Scan for the cell matching the given text and deliver its (X, Y) coordinate at center. 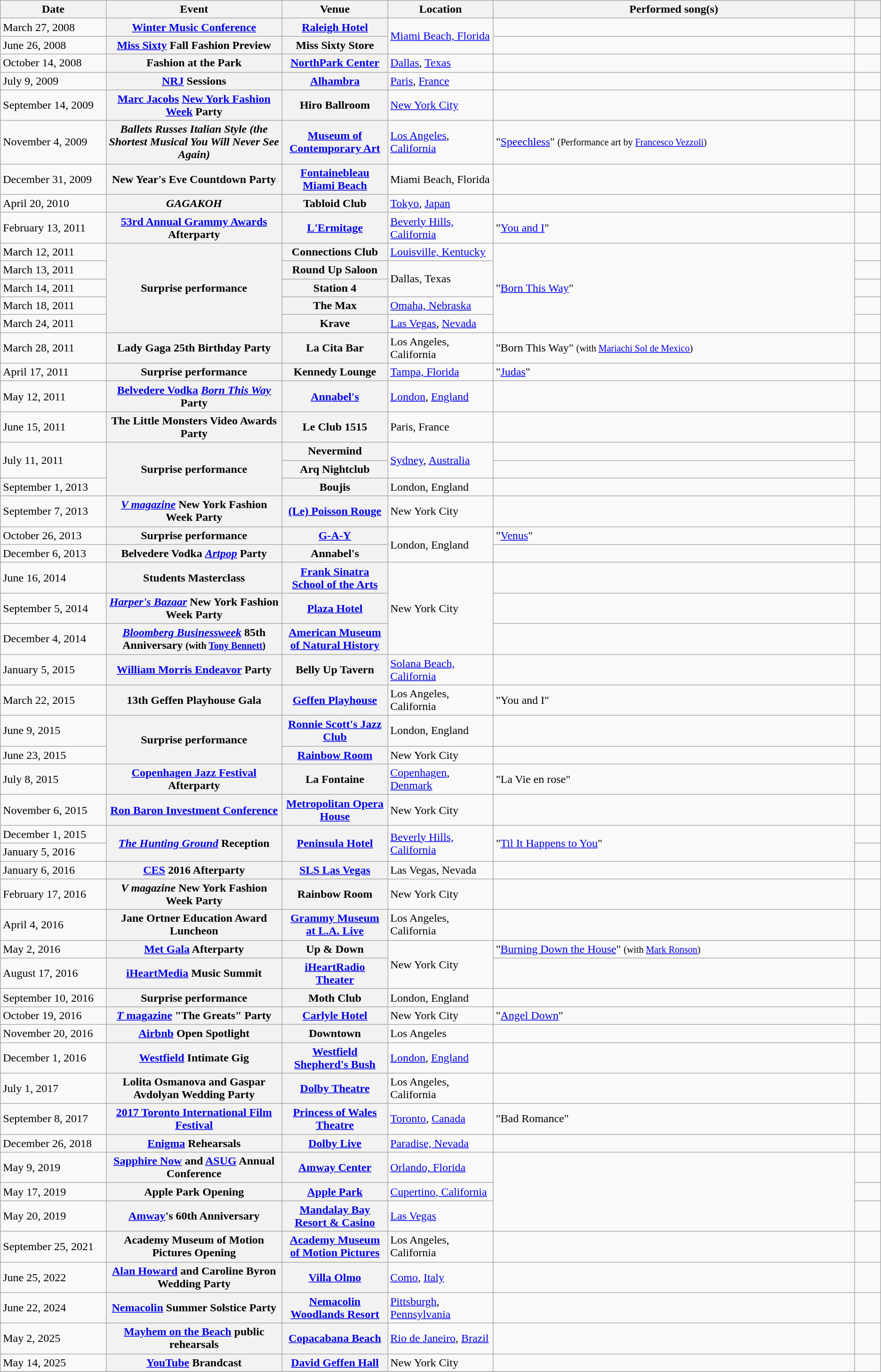
"Bad Romance" (674, 1119)
NorthPark Center (335, 63)
Arq Nightclub (335, 469)
Belvedere Vodka Born This Way Party (194, 396)
Como, Italy (440, 1277)
Museum of Contemporary Art (335, 142)
Tabloid Club (335, 203)
January 5, 2015 (53, 669)
American Museum of Natural History (335, 639)
Metropolitan Opera House (335, 810)
The Little Monsters Video Awards Party (194, 427)
William Morris Endeavor Party (194, 669)
Los Angeles (440, 1033)
Hiro Ballroom (335, 105)
July 1, 2017 (53, 1089)
Round Up Saloon (335, 270)
Villa Olmo (335, 1277)
June 22, 2024 (53, 1308)
The Hunting Ground Reception (194, 843)
Louisville, Kentucky (440, 252)
Academy Museum of Motion Pictures (335, 1247)
January 5, 2016 (53, 852)
August 17, 2016 (53, 973)
June 26, 2008 (53, 45)
Ballets Russes Italian Style (the Shortest Musical You Will Never See Again) (194, 142)
Ron Baron Investment Conference (194, 810)
Mandalay Bay Resort & Casino (335, 1216)
iHeartRadio Theater (335, 973)
Downtown (335, 1033)
Peninsula Hotel (335, 843)
Nemacolin Woodlands Resort (335, 1308)
Sydney, Australia (440, 460)
March 14, 2011 (53, 287)
Connections Club (335, 252)
The Max (335, 306)
Dolby Live (335, 1143)
Carlyle Hotel (335, 1015)
Las Vegas (440, 1216)
Grammy Museum at L.A. Live (335, 925)
September 25, 2021 (53, 1247)
April 17, 2011 (53, 372)
May 17, 2019 (53, 1192)
Tampa, Florida (440, 372)
13th Geffen Playhouse Gala (194, 700)
Students Masterclass (194, 578)
Plaza Hotel (335, 608)
Kennedy Lounge (335, 372)
November 6, 2015 (53, 810)
Westfield Intimate Gig (194, 1058)
Met Gala Afterparty (194, 949)
March 13, 2011 (53, 270)
Krave (335, 324)
"Born This Way" (674, 287)
Moth Club (335, 997)
La Cita Bar (335, 348)
Toronto, Canada (440, 1119)
Rio de Janeiro, Brazil (440, 1338)
April 20, 2010 (53, 203)
Ronnie Scott's Jazz Club (335, 731)
Lady Gaga 25th Birthday Party (194, 348)
May 2, 2016 (53, 949)
Cupertino, California (440, 1192)
David Geffen Hall (335, 1363)
Alhambra (335, 81)
SLS Las Vegas (335, 870)
Le Club 1515 (335, 427)
December 31, 2009 (53, 179)
"Judas" (674, 372)
GAGAKOH (194, 203)
Princess of Wales Theatre (335, 1119)
Pittsburgh, Pennsylvania (440, 1308)
New Year's Eve Countdown Party (194, 179)
"Til It Happens to You" (674, 843)
Date (53, 9)
Tokyo, Japan (440, 203)
Nevermind (335, 451)
Belvedere Vodka Artpop Party (194, 553)
Nemacolin Summer Solstice Party (194, 1308)
2017 Toronto International Film Festival (194, 1119)
September 8, 2017 (53, 1119)
Fashion at the Park (194, 63)
Frank Sinatra School of the Arts (335, 578)
Venue (335, 9)
July 8, 2015 (53, 779)
Raleigh Hotel (335, 27)
September 1, 2013 (53, 487)
May 20, 2019 (53, 1216)
Location (440, 9)
Copenhagen Jazz Festival Afterparty (194, 779)
December 4, 2014 (53, 639)
"Venus" (674, 535)
October 19, 2016 (53, 1015)
"Burning Down the House" (with Mark Ronson) (674, 949)
Amway Center (335, 1168)
October 14, 2008 (53, 63)
September 10, 2016 (53, 997)
February 17, 2016 (53, 894)
Copenhagen, Denmark (440, 779)
Alan Howard and Caroline Byron Wedding Party (194, 1277)
Copacabana Beach (335, 1338)
(Le) Poisson Rouge (335, 511)
December 6, 2013 (53, 553)
December 1, 2015 (53, 834)
NRJ Sessions (194, 81)
October 26, 2013 (53, 535)
"Born This Way" (with Mariachi Sol de Mexico) (674, 348)
March 24, 2011 (53, 324)
T magazine "The Greats" Party (194, 1015)
Geffen Playhouse (335, 700)
May 2, 2025 (53, 1338)
September 5, 2014 (53, 608)
Miss Sixty Store (335, 45)
March 18, 2011 (53, 306)
June 15, 2011 (53, 427)
Solana Beach, California (440, 669)
June 25, 2022 (53, 1277)
April 4, 2016 (53, 925)
September 7, 2013 (53, 511)
Academy Museum of Motion Pictures Opening (194, 1247)
Miss Sixty Fall Fashion Preview (194, 45)
March 27, 2008 (53, 27)
June 16, 2014 (53, 578)
Lolita Osmanova and Gaspar Avdolyan Wedding Party (194, 1089)
Belly Up Tavern (335, 669)
Harper's Bazaar New York Fashion Week Party (194, 608)
Westfield Shepherd's Bush (335, 1058)
Bloomberg Businessweek 85th Anniversary (with Tony Bennett) (194, 639)
iHeartMedia Music Summit (194, 973)
Apple Park (335, 1192)
Up & Down (335, 949)
Sapphire Now and ASUG Annual Conference (194, 1168)
September 14, 2009 (53, 105)
Orlando, Florida (440, 1168)
December 1, 2016 (53, 1058)
"Speechless" (Performance art by Francesco Vezzoli) (674, 142)
March 22, 2015 (53, 700)
May 9, 2019 (53, 1168)
Airbnb Open Spotlight (194, 1033)
YouTube Brandcast (194, 1363)
November 20, 2016 (53, 1033)
June 23, 2015 (53, 755)
Amway's 60th Anniversary (194, 1216)
July 11, 2011 (53, 460)
La Fontaine (335, 779)
February 13, 2011 (53, 228)
Winter Music Conference (194, 27)
Performed song(s) (674, 9)
Enigma Rehearsals (194, 1143)
"Angel Down" (674, 1015)
November 4, 2009 (53, 142)
June 9, 2015 (53, 731)
Boujis (335, 487)
March 12, 2011 (53, 252)
January 6, 2016 (53, 870)
CES 2016 Afterparty (194, 870)
Fontainebleau Miami Beach (335, 179)
G-A-Y (335, 535)
May 14, 2025 (53, 1363)
Marc Jacobs New York Fashion Week Party (194, 105)
Paradise, Nevada (440, 1143)
May 12, 2011 (53, 396)
Jane Ortner Education Award Luncheon (194, 925)
March 28, 2011 (53, 348)
"La Vie en rose" (674, 779)
July 9, 2009 (53, 81)
Dolby Theatre (335, 1089)
Apple Park Opening (194, 1192)
L'Ermitage (335, 228)
Omaha, Nebraska (440, 306)
Station 4 (335, 287)
Mayhem on the Beach public rehearsals (194, 1338)
53rd Annual Grammy Awards Afterparty (194, 228)
Event (194, 9)
December 26, 2018 (53, 1143)
